Scan for the cell matching the given text and deliver its [X, Y] coordinate at center. 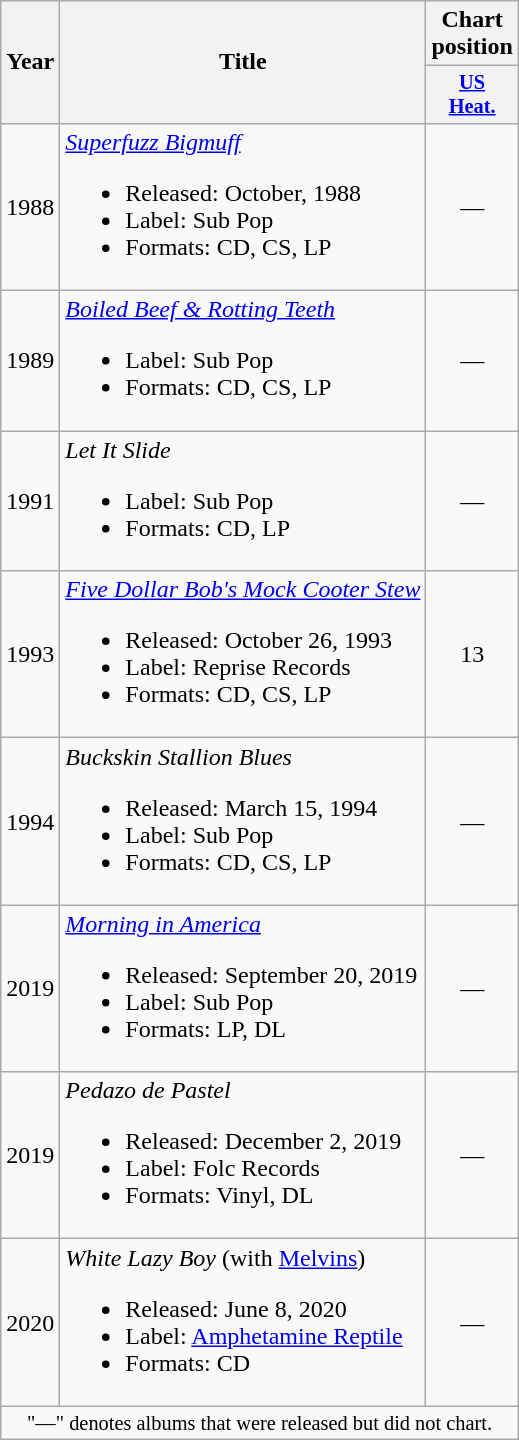
Year [30, 62]
Title [243, 62]
Morning in AmericaReleased: September 20, 2019Label: Sub PopFormats: LP, DL [243, 988]
13 [472, 654]
1991 [30, 501]
2020 [30, 1322]
Boiled Beef & Rotting TeethLabel: Sub PopFormats: CD, CS, LP [243, 361]
1993 [30, 654]
Pedazo de PastelReleased: December 2, 2019Label: Folc RecordsFormats: Vinyl, DL [243, 1156]
Let It SlideLabel: Sub PopFormats: CD, LP [243, 501]
1994 [30, 822]
USHeat. [472, 95]
Buckskin Stallion BluesReleased: March 15, 1994Label: Sub PopFormats: CD, CS, LP [243, 822]
"—" denotes albums that were released but did not chart. [260, 1423]
Superfuzz BigmuffReleased: October, 1988Label: Sub PopFormats: CD, CS, LP [243, 206]
White Lazy Boy (with Melvins)Released: June 8, 2020Label: Amphetamine ReptileFormats: CD [243, 1322]
1989 [30, 361]
Chart position [472, 34]
1988 [30, 206]
Five Dollar Bob's Mock Cooter StewReleased: October 26, 1993Label: Reprise RecordsFormats: CD, CS, LP [243, 654]
